Output the [X, Y] coordinate of the center of the cell containing the given text.  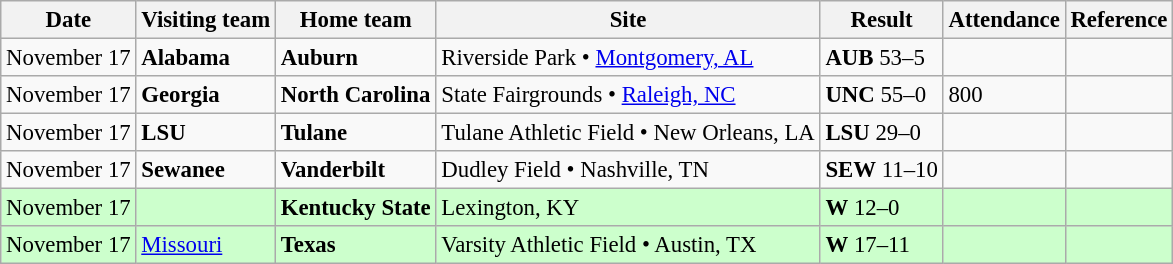
North Carolina [356, 95]
Riverside Park • Montgomery, AL [628, 58]
Kentucky State [356, 208]
Texas [356, 245]
State Fairgrounds • Raleigh, NC [628, 95]
Varsity Athletic Field • Austin, TX [628, 245]
Site [628, 20]
Tulane Athletic Field • New Orleans, LA [628, 133]
Lexington, KY [628, 208]
800 [1004, 95]
LSU [206, 133]
Tulane [356, 133]
SEW 11–10 [882, 170]
AUB 53–5 [882, 58]
W 17–11 [882, 245]
Alabama [206, 58]
UNC 55–0 [882, 95]
Sewanee [206, 170]
Attendance [1004, 20]
Result [882, 20]
Georgia [206, 95]
Vanderbilt [356, 170]
Reference [1119, 20]
Visiting team [206, 20]
Date [68, 20]
Home team [356, 20]
Auburn [356, 58]
Dudley Field • Nashville, TN [628, 170]
LSU 29–0 [882, 133]
W 12–0 [882, 208]
Missouri [206, 245]
